For the text-containing cell, return its midpoint in (x, y) coordinate format. 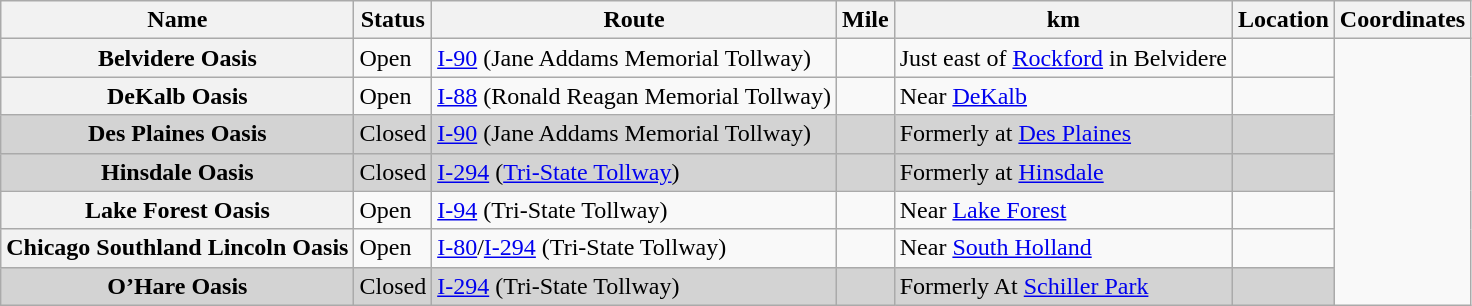
Belvidere Oasis (178, 58)
Status (393, 20)
Lake Forest Oasis (178, 210)
Near South Holland (1063, 248)
Near Lake Forest (1063, 210)
Chicago Southland Lincoln Oasis (178, 248)
km (1063, 20)
Mile (866, 20)
Coordinates (1402, 20)
Route (634, 20)
Just east of Rockford in Belvidere (1063, 58)
Near DeKalb (1063, 96)
DeKalb Oasis (178, 96)
Formerly At Schiller Park (1063, 286)
Hinsdale Oasis (178, 172)
I-88 (Ronald Reagan Memorial Tollway) (634, 96)
I-80/I-294 (Tri-State Tollway) (634, 248)
O’Hare Oasis (178, 286)
Location (1284, 20)
Name (178, 20)
Formerly at Des Plaines (1063, 134)
Formerly at Hinsdale (1063, 172)
Des Plaines Oasis (178, 134)
I-94 (Tri-State Tollway) (634, 210)
